Extract the (x, y) coordinate from the center of the cell holding the provided text.  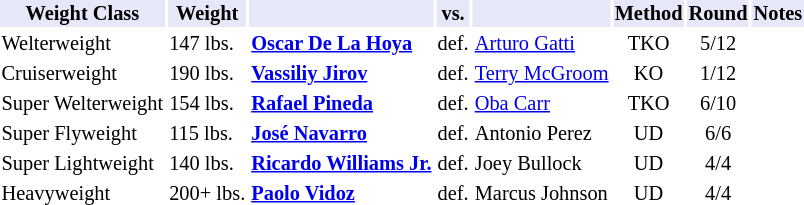
140 lbs. (208, 164)
Arturo Gatti (542, 44)
147 lbs. (208, 44)
Notes (778, 14)
Rafael Pineda (342, 104)
4/4 (718, 164)
Joey Bullock (542, 164)
Super Welterweight (82, 104)
Super Flyweight (82, 134)
Oba Carr (542, 104)
Antonio Perez (542, 134)
Weight Class (82, 14)
5/12 (718, 44)
6/10 (718, 104)
Ricardo Williams Jr. (342, 164)
Vassiliy Jirov (342, 74)
Method (648, 14)
Super Lightweight (82, 164)
Terry McGroom (542, 74)
Round (718, 14)
6/6 (718, 134)
Welterweight (82, 44)
Oscar De La Hoya (342, 44)
KO (648, 74)
vs. (453, 14)
1/12 (718, 74)
190 lbs. (208, 74)
Cruiserweight (82, 74)
115 lbs. (208, 134)
Weight (208, 14)
154 lbs. (208, 104)
José Navarro (342, 134)
